Locate the cell with the specified text and output its [x, y] center coordinate. 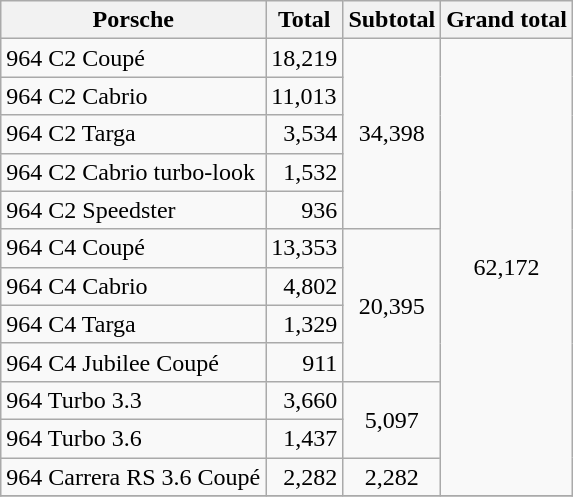
1,437 [304, 438]
Total [304, 20]
3,660 [304, 400]
20,395 [392, 305]
964 C4 Targa [134, 324]
18,219 [304, 58]
62,172 [507, 268]
964 C4 Coupé [134, 248]
911 [304, 362]
Porsche [134, 20]
1,329 [304, 324]
964 C4 Jubilee Coupé [134, 362]
964 C2 Cabrio [134, 96]
964 Carrera RS 3.6 Coupé [134, 477]
964 Turbo 3.6 [134, 438]
964 Turbo 3.3 [134, 400]
964 C2 Coupé [134, 58]
Subtotal [392, 20]
34,398 [392, 134]
964 C2 Cabrio turbo-look [134, 172]
936 [304, 210]
964 C4 Cabrio [134, 286]
4,802 [304, 286]
11,013 [304, 96]
13,353 [304, 248]
5,097 [392, 419]
3,534 [304, 134]
964 C2 Speedster [134, 210]
1,532 [304, 172]
Grand total [507, 20]
964 C2 Targa [134, 134]
